Scan for the cell matching the given text and deliver its [x, y] coordinate at center. 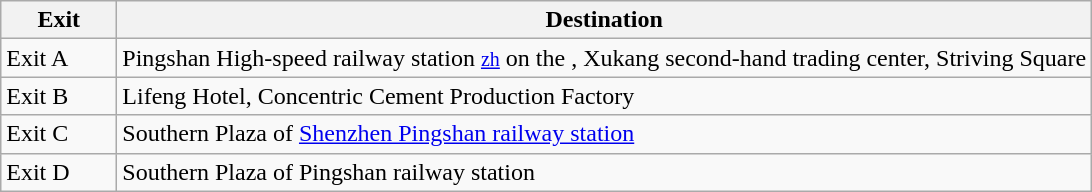
Exit D [59, 172]
Exit [59, 20]
Lifeng Hotel, Concentric Cement Production Factory [604, 96]
Exit C [59, 134]
Pingshan High-speed railway station zh on the , Xukang second-hand trading center, Striving Square [604, 58]
Exit B [59, 96]
Southern Plaza of Pingshan railway station [604, 172]
Southern Plaza of Shenzhen Pingshan railway station [604, 134]
Exit A [59, 58]
Destination [604, 20]
